Output the (X, Y) coordinate of the center of the cell containing the given text.  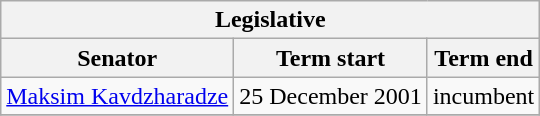
Maksim Kavdzharadze (118, 96)
Senator (118, 58)
incumbent (483, 96)
Term end (483, 58)
Term start (331, 58)
25 December 2001 (331, 96)
Legislative (270, 20)
